For the text-containing cell, return its midpoint in [X, Y] coordinate format. 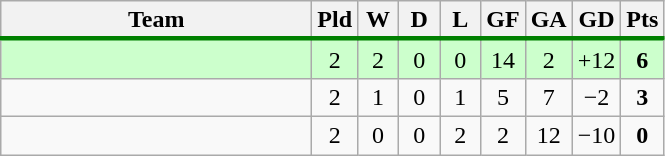
D [420, 20]
+12 [596, 59]
L [460, 20]
Team [156, 20]
GD [596, 20]
−10 [596, 135]
Pld [335, 20]
6 [642, 59]
Pts [642, 20]
3 [642, 97]
5 [503, 97]
12 [548, 135]
14 [503, 59]
GA [548, 20]
W [378, 20]
GF [503, 20]
7 [548, 97]
−2 [596, 97]
